Identify which cell holds the provided text, then report its [X, Y] central coordinate. 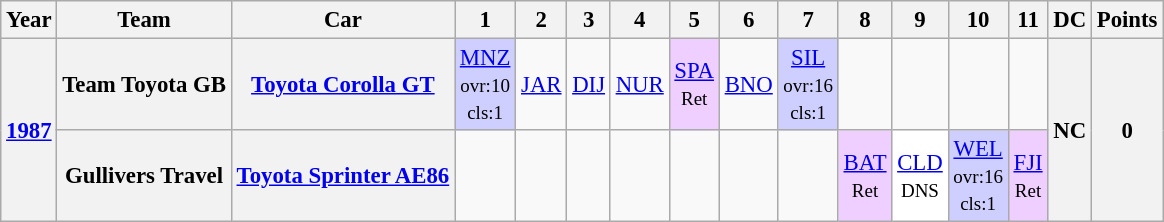
SPARet [694, 85]
NC [1070, 130]
JAR [542, 85]
0 [1126, 130]
FJIRet [1028, 176]
WELovr:16cls:1 [978, 176]
DIJ [589, 85]
CLDDNS [920, 176]
Toyota Corolla GT [342, 85]
NUR [640, 85]
Team Toyota GB [144, 85]
Gullivers Travel [144, 176]
8 [865, 20]
11 [1028, 20]
Team [144, 20]
5 [694, 20]
BNO [748, 85]
Car [342, 20]
Year [29, 20]
SILovr:16cls:1 [808, 85]
4 [640, 20]
BATRet [865, 176]
Points [1126, 20]
9 [920, 20]
Toyota Sprinter AE86 [342, 176]
3 [589, 20]
6 [748, 20]
MNZovr:10cls:1 [484, 85]
1 [484, 20]
DC [1070, 20]
10 [978, 20]
7 [808, 20]
1987 [29, 130]
2 [542, 20]
